From the cell containing the given text, extract its center point as [X, Y] coordinate. 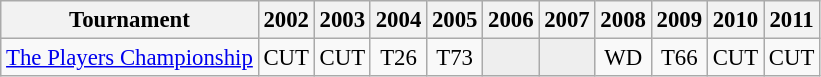
2008 [623, 20]
2010 [735, 20]
T66 [679, 58]
2003 [342, 20]
2004 [398, 20]
T26 [398, 58]
2005 [455, 20]
2007 [567, 20]
T73 [455, 58]
Tournament [130, 20]
2006 [511, 20]
The Players Championship [130, 58]
2002 [286, 20]
WD [623, 58]
2011 [792, 20]
2009 [679, 20]
